From the cell containing the given text, extract its center point as (x, y) coordinate. 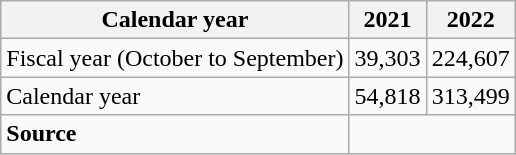
2022 (470, 20)
313,499 (470, 96)
224,607 (470, 58)
Source (175, 134)
Fiscal year (October to September) (175, 58)
2021 (388, 20)
54,818 (388, 96)
39,303 (388, 58)
